Find where the given text appears and provide that cell's center as [X, Y] coordinate. 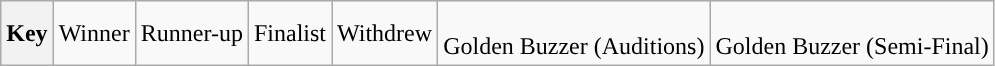
Winner [94, 34]
Finalist [290, 34]
Golden Buzzer (Auditions) [574, 34]
Runner-up [192, 34]
Golden Buzzer (Semi-Final) [852, 34]
Withdrew [385, 34]
Key [27, 34]
